Return (X, Y) of the center of cell containing provided text 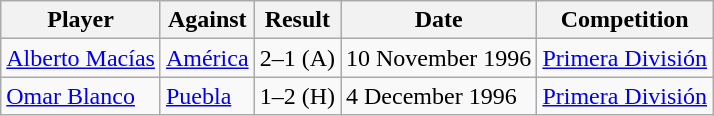
Date (438, 20)
Competition (625, 20)
Puebla (207, 96)
2–1 (A) (297, 58)
1–2 (H) (297, 96)
América (207, 58)
4 December 1996 (438, 96)
Result (297, 20)
Omar Blanco (81, 96)
Against (207, 20)
Player (81, 20)
Alberto Macías (81, 58)
10 November 1996 (438, 58)
